Capture the cell that displays the provided text and extract its (X, Y) central coordinate. 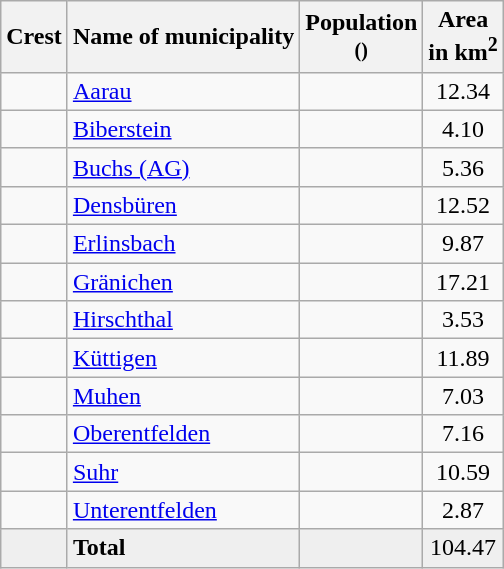
Gränichen (183, 282)
2.87 (463, 510)
Suhr (183, 472)
104.47 (463, 548)
Aarau (183, 91)
Total (183, 548)
4.10 (463, 129)
Densbüren (183, 205)
Biberstein (183, 129)
10.59 (463, 472)
Buchs (AG) (183, 167)
5.36 (463, 167)
7.16 (463, 434)
Unterentfelden (183, 510)
3.53 (463, 320)
Küttigen (183, 358)
Population() (362, 37)
Area in km2 (463, 37)
Erlinsbach (183, 244)
7.03 (463, 396)
12.52 (463, 205)
Oberentfelden (183, 434)
Muhen (183, 396)
17.21 (463, 282)
Hirschthal (183, 320)
9.87 (463, 244)
12.34 (463, 91)
Name of municipality (183, 37)
Crest (34, 37)
11.89 (463, 358)
